Determine the (X, Y) coordinate at the center of the cell enclosing the given text.  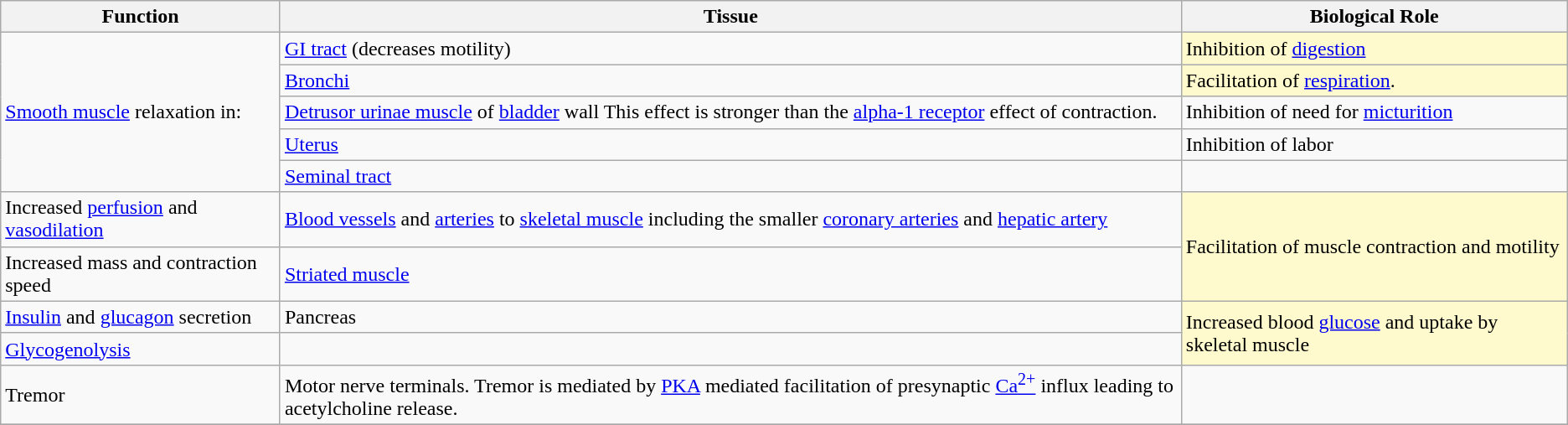
GI tract (decreases motility) (730, 49)
Pancreas (730, 317)
Blood vessels and arteries to skeletal muscle including the smaller coronary arteries and hepatic artery (730, 220)
Seminal tract (730, 176)
Bronchi (730, 80)
Increased mass and contraction speed (141, 273)
Smooth muscle relaxation in: (141, 112)
Inhibition of need for micturition (1374, 112)
Function (141, 17)
Inhibition of digestion (1374, 49)
Motor nerve terminals. Tremor is mediated by PKA mediated facilitation of presynaptic Ca2+ influx leading to acetylcholine release. (730, 395)
Facilitation of muscle contraction and motility (1374, 246)
Tremor (141, 395)
Glycogenolysis (141, 349)
Facilitation of respiration. (1374, 80)
Inhibition of labor (1374, 144)
Striated muscle (730, 273)
Detrusor urinae muscle of bladder wall This effect is stronger than the alpha-1 receptor effect of contraction. (730, 112)
Insulin and glucagon secretion (141, 317)
Tissue (730, 17)
Increased perfusion and vasodilation (141, 220)
Uterus (730, 144)
Biological Role (1374, 17)
Increased blood glucose and uptake by skeletal muscle (1374, 333)
